From the cell containing the given text, extract its center point as (X, Y) coordinate. 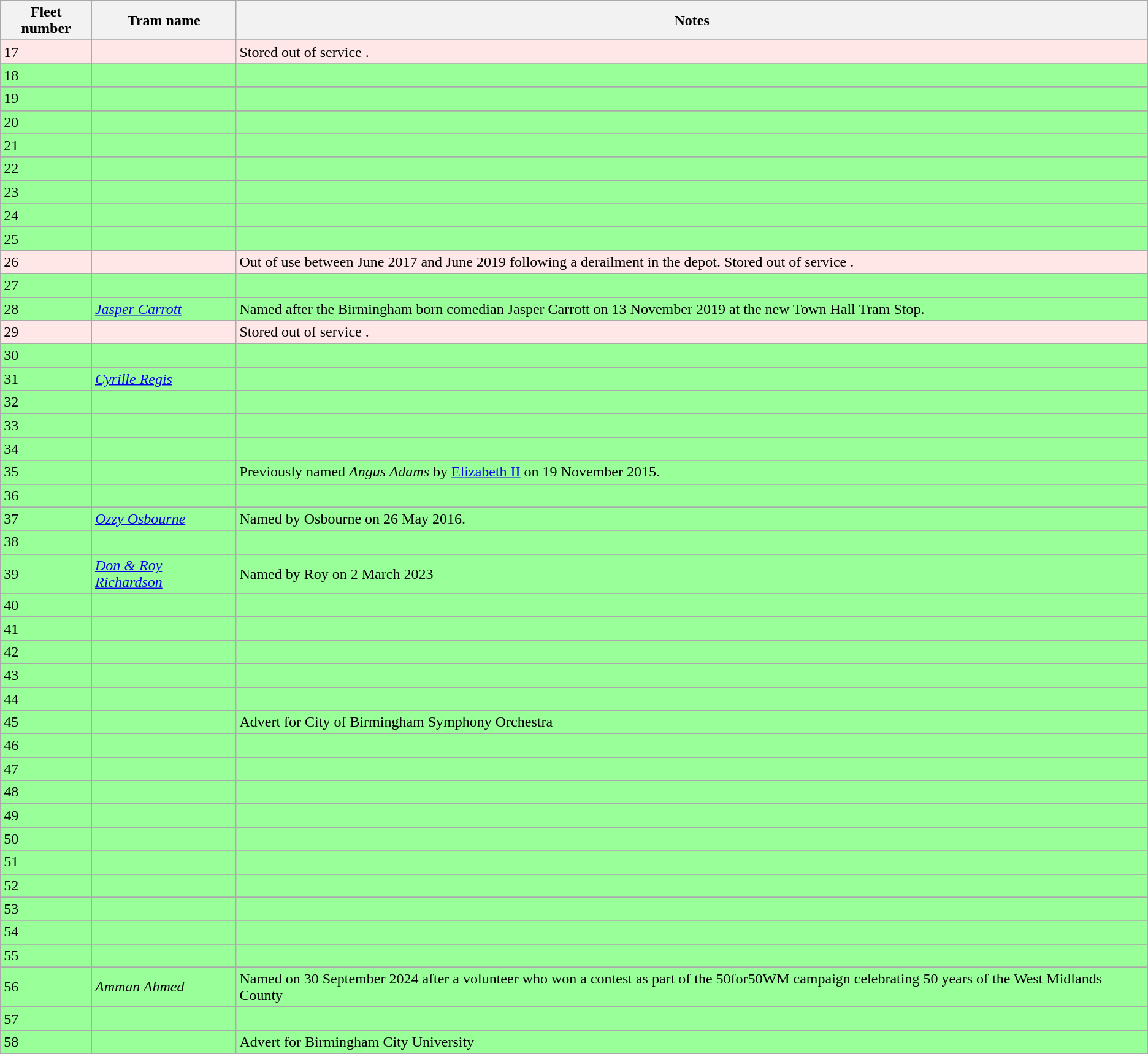
49 (47, 815)
24 (47, 215)
21 (47, 145)
35 (47, 472)
42 (47, 652)
Tram name (163, 21)
19 (47, 99)
Named after the Birmingham born comedian Jasper Carrott on 13 November 2019 at the new Town Hall Tram Stop. (692, 308)
53 (47, 909)
Notes (692, 21)
47 (47, 769)
23 (47, 192)
Out of use between June 2017 and June 2019 following a derailment in the depot. Stored out of service . (692, 262)
52 (47, 885)
36 (47, 495)
26 (47, 262)
31 (47, 379)
18 (47, 75)
46 (47, 746)
Advert for Birmingham City University (692, 1042)
32 (47, 402)
50 (47, 839)
28 (47, 308)
41 (47, 628)
22 (47, 169)
39 (47, 574)
17 (47, 52)
56 (47, 987)
Named by Osbourne on 26 May 2016. (692, 519)
43 (47, 675)
55 (47, 955)
38 (47, 542)
33 (47, 426)
48 (47, 792)
20 (47, 122)
Amman Ahmed (163, 987)
Ozzy Osbourne (163, 519)
29 (47, 332)
25 (47, 239)
58 (47, 1042)
45 (47, 722)
30 (47, 356)
57 (47, 1018)
Fleet number (47, 21)
Jasper Carrott (163, 308)
Don & Roy Richardson (163, 574)
40 (47, 605)
Previously named Angus Adams by Elizabeth II on 19 November 2015. (692, 472)
Cyrille Regis (163, 379)
37 (47, 519)
Named by Roy on 2 March 2023 (692, 574)
44 (47, 698)
Advert for City of Birmingham Symphony Orchestra (692, 722)
27 (47, 285)
51 (47, 862)
54 (47, 932)
Named on 30 September 2024 after a volunteer who won a contest as part of the 50for50WM campaign celebrating 50 years of the West Midlands County (692, 987)
34 (47, 449)
